Search for the cell housing the specified text and yield its (x, y) center coordinate. 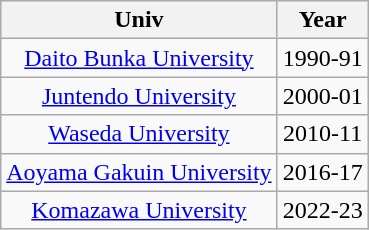
1990-91 (322, 58)
2010-11 (322, 134)
Juntendo University (139, 96)
2016-17 (322, 172)
Komazawa University (139, 210)
Waseda University (139, 134)
2022-23 (322, 210)
Year (322, 20)
Aoyama Gakuin University (139, 172)
Univ (139, 20)
Daito Bunka University (139, 58)
2000-01 (322, 96)
